From the cell containing the given text, extract its center point as (x, y) coordinate. 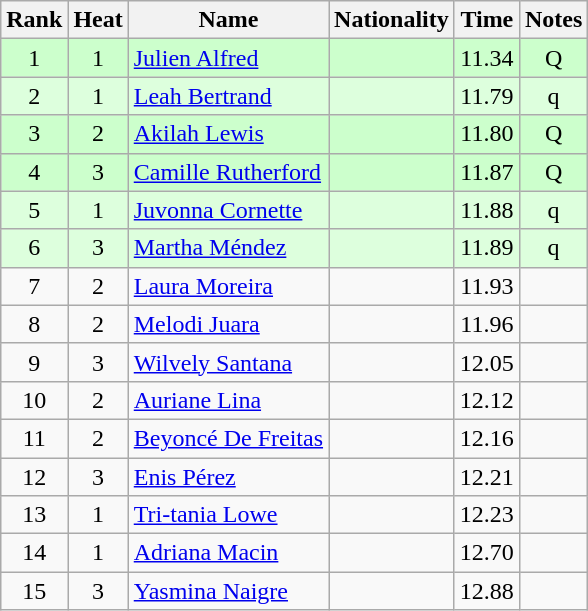
14 (34, 553)
12 (34, 477)
11.34 (486, 58)
11.93 (486, 286)
5 (34, 210)
12.05 (486, 362)
Wilvely Santana (228, 362)
7 (34, 286)
Heat (98, 20)
Enis Pérez (228, 477)
12.12 (486, 400)
Yasmina Naigre (228, 591)
10 (34, 400)
Name (228, 20)
Laura Moreira (228, 286)
11.80 (486, 134)
Rank (34, 20)
12.70 (486, 553)
12.16 (486, 438)
Melodi Juara (228, 324)
Nationality (392, 20)
13 (34, 515)
Akilah Lewis (228, 134)
Tri-tania Lowe (228, 515)
11.87 (486, 172)
11.88 (486, 210)
12.21 (486, 477)
Camille Rutherford (228, 172)
Leah Bertrand (228, 96)
12.88 (486, 591)
11.96 (486, 324)
Juvonna Cornette (228, 210)
9 (34, 362)
12.23 (486, 515)
11.89 (486, 248)
8 (34, 324)
11 (34, 438)
11.79 (486, 96)
Martha Méndez (228, 248)
Time (486, 20)
Auriane Lina (228, 400)
4 (34, 172)
Julien Alfred (228, 58)
15 (34, 591)
Beyoncé De Freitas (228, 438)
Adriana Macin (228, 553)
6 (34, 248)
Notes (553, 20)
